Search for the cell housing the specified text and yield its [x, y] center coordinate. 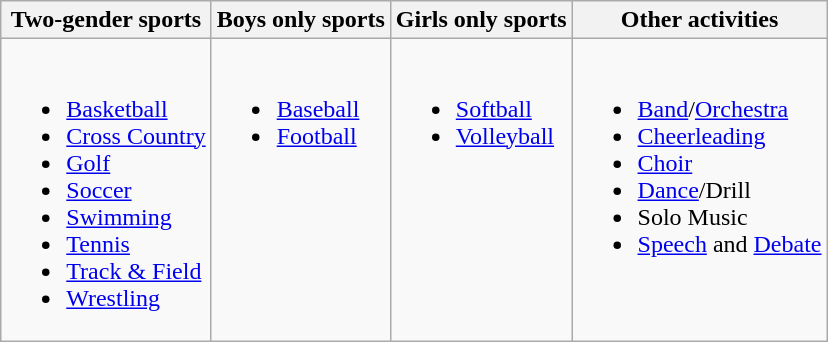
BasketballCross CountryGolfSoccerSwimmingTennisTrack & FieldWrestling [106, 190]
BaseballFootball [300, 190]
Two-gender sports [106, 20]
Band/OrchestraCheerleadingChoirDance/DrillSolo MusicSpeech and Debate [700, 190]
SoftballVolleyball [481, 190]
Girls only sports [481, 20]
Other activities [700, 20]
Boys only sports [300, 20]
